For the text-containing cell, return its midpoint in (X, Y) coordinate format. 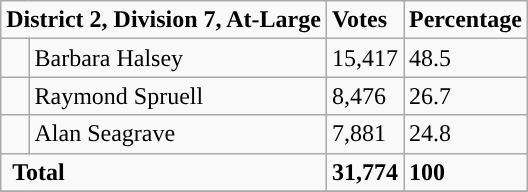
8,476 (364, 96)
Barbara Halsey (178, 58)
Raymond Spruell (178, 96)
Total (164, 172)
100 (466, 172)
26.7 (466, 96)
7,881 (364, 134)
Votes (364, 20)
Alan Seagrave (178, 134)
24.8 (466, 134)
Percentage (466, 20)
48.5 (466, 58)
15,417 (364, 58)
31,774 (364, 172)
District 2, Division 7, At-Large (164, 20)
